Pinpoint the cell where the given text exists, returning its [X, Y] midpoint coordinate. 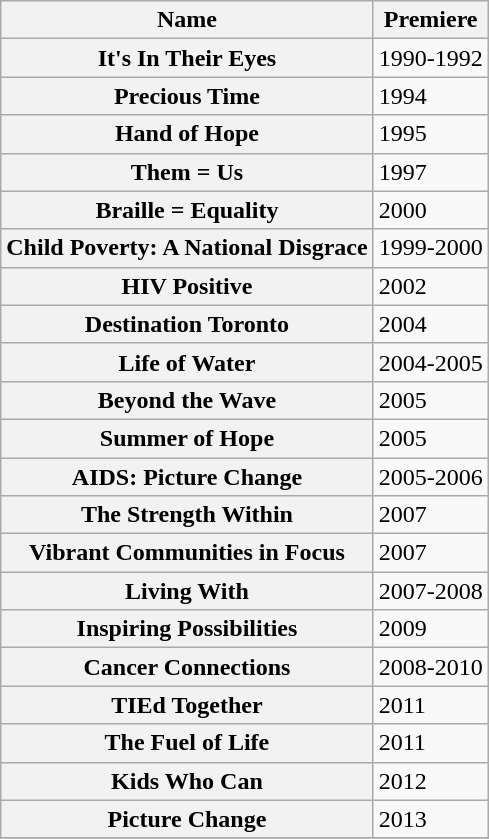
Beyond the Wave [187, 400]
The Fuel of Life [187, 743]
2002 [430, 286]
It's In Their Eyes [187, 58]
Cancer Connections [187, 667]
2000 [430, 210]
Destination Toronto [187, 324]
Kids Who Can [187, 781]
2012 [430, 781]
Them = Us [187, 172]
2004-2005 [430, 362]
Child Poverty: A National Disgrace [187, 248]
AIDS: Picture Change [187, 477]
2007-2008 [430, 591]
Hand of Hope [187, 134]
1990-1992 [430, 58]
1997 [430, 172]
Life of Water [187, 362]
1995 [430, 134]
2013 [430, 819]
Name [187, 20]
TIEd Together [187, 705]
1994 [430, 96]
Precious Time [187, 96]
Braille = Equality [187, 210]
2004 [430, 324]
Summer of Hope [187, 438]
Vibrant Communities in Focus [187, 553]
Premiere [430, 20]
2008-2010 [430, 667]
2005-2006 [430, 477]
Picture Change [187, 819]
The Strength Within [187, 515]
2009 [430, 629]
1999-2000 [430, 248]
Inspiring Possibilities [187, 629]
Living With [187, 591]
HIV Positive [187, 286]
